For the text-containing cell, return its midpoint in [x, y] coordinate format. 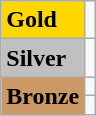
Gold [43, 20]
Silver [43, 58]
Bronze [43, 96]
